Pinpoint the cell where the given text exists, returning its [X, Y] midpoint coordinate. 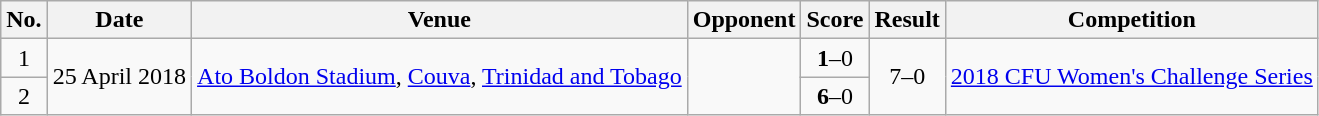
1 [24, 58]
2 [24, 96]
Result [907, 20]
1–0 [835, 58]
6–0 [835, 96]
Date [119, 20]
Ato Boldon Stadium, Couva, Trinidad and Tobago [440, 77]
Opponent [744, 20]
7–0 [907, 77]
Competition [1132, 20]
2018 CFU Women's Challenge Series [1132, 77]
No. [24, 20]
Score [835, 20]
25 April 2018 [119, 77]
Venue [440, 20]
